Find where the given text appears and provide that cell's center as (x, y) coordinate. 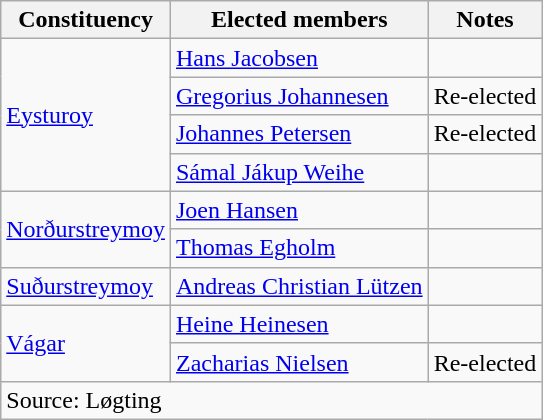
Hans Jacobsen (299, 58)
Gregorius Johannesen (299, 96)
Norðurstreymoy (86, 229)
Andreas Christian Lützen (299, 286)
Heine Heinesen (299, 324)
Source: Løgting (272, 400)
Zacharias Nielsen (299, 362)
Notes (485, 20)
Constituency (86, 20)
Sámal Jákup Weihe (299, 172)
Vágar (86, 343)
Thomas Egholm (299, 248)
Johannes Petersen (299, 134)
Joen Hansen (299, 210)
Elected members (299, 20)
Suðurstreymoy (86, 286)
Eysturoy (86, 115)
